From the cell containing the given text, extract its center point as [X, Y] coordinate. 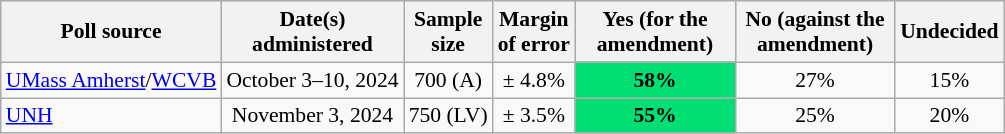
November 3, 2024 [312, 116]
UNH [112, 116]
20% [949, 116]
UMass Amherst/WCVB [112, 80]
Yes (for the amendment) [655, 32]
27% [815, 80]
Undecided [949, 32]
15% [949, 80]
700 (A) [448, 80]
No (against the amendment) [815, 32]
± 3.5% [534, 116]
Marginof error [534, 32]
Date(s)administered [312, 32]
25% [815, 116]
± 4.8% [534, 80]
Samplesize [448, 32]
58% [655, 80]
750 (LV) [448, 116]
October 3–10, 2024 [312, 80]
Poll source [112, 32]
55% [655, 116]
